Output the [X, Y] coordinate of the center of the cell containing the given text.  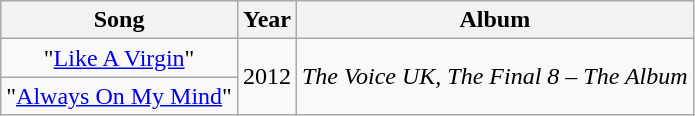
Song [120, 20]
Album [494, 20]
"Always On My Mind" [120, 96]
Year [266, 20]
2012 [266, 77]
"Like A Virgin" [120, 58]
The Voice UK, The Final 8 – The Album [494, 77]
